Scan for the cell matching the given text and deliver its (x, y) coordinate at center. 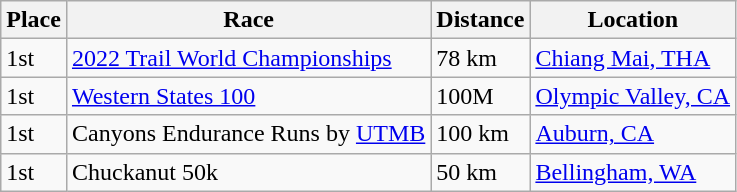
Bellingham, WA (633, 172)
100 km (480, 134)
Chiang Mai, THA (633, 58)
50 km (480, 172)
Canyons Endurance Runs by UTMB (248, 134)
Western States 100 (248, 96)
Place (34, 20)
2022 Trail World Championships (248, 58)
Distance (480, 20)
Auburn, CA (633, 134)
Chuckanut 50k (248, 172)
Race (248, 20)
100M (480, 96)
78 km (480, 58)
Location (633, 20)
Olympic Valley, CA (633, 96)
